Find where the given text appears and provide that cell's center as [X, Y] coordinate. 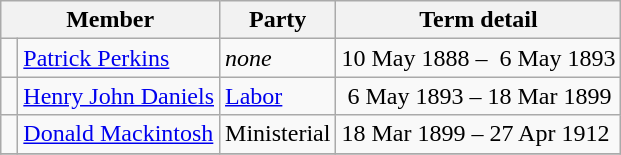
Member [110, 20]
none [278, 58]
Term detail [478, 20]
6 May 1893 – 18 Mar 1899 [478, 96]
Donald Mackintosh [119, 134]
Henry John Daniels [119, 96]
18 Mar 1899 – 27 Apr 1912 [478, 134]
Patrick Perkins [119, 58]
Party [278, 20]
Labor [278, 96]
Ministerial [278, 134]
10 May 1888 – 6 May 1893 [478, 58]
